Provide the (X, Y) coordinate of the cell's center where the given text is located.  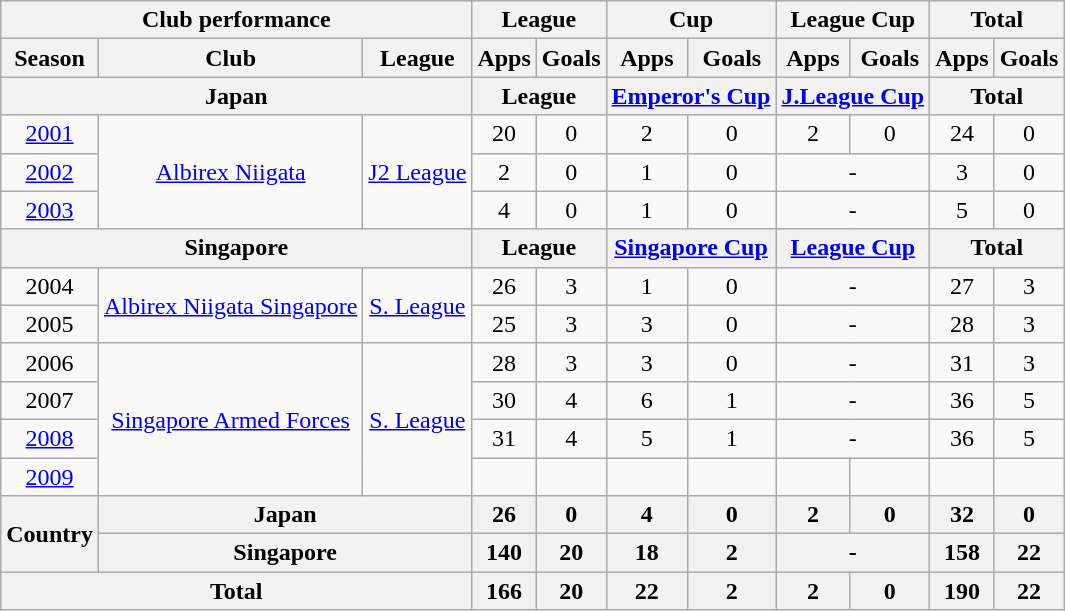
Singapore Armed Forces (230, 419)
Cup (691, 20)
2005 (50, 324)
2003 (50, 210)
18 (647, 553)
2008 (50, 438)
Club (230, 58)
140 (504, 553)
2001 (50, 134)
24 (962, 134)
158 (962, 553)
J.League Cup (853, 96)
166 (504, 591)
Singapore Cup (691, 248)
Albirex Niigata Singapore (230, 305)
2004 (50, 286)
Club performance (236, 20)
2007 (50, 400)
Country (50, 534)
6 (647, 400)
32 (962, 515)
27 (962, 286)
25 (504, 324)
J2 League (418, 172)
2002 (50, 172)
2009 (50, 477)
Albirex Niigata (230, 172)
Emperor's Cup (691, 96)
190 (962, 591)
Season (50, 58)
2006 (50, 362)
30 (504, 400)
